Return [X, Y] of the center of cell containing provided text 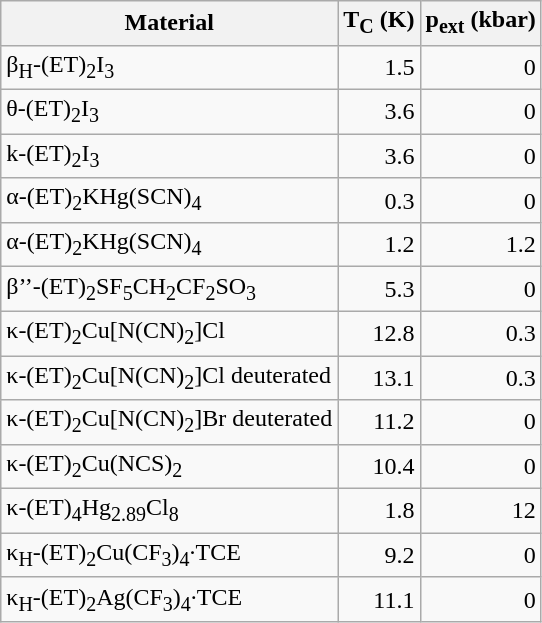
5.3 [379, 289]
κ-(ET)4Hg2.89Cl8 [170, 511]
k-(ET)2I3 [170, 156]
θ-(ET)2I3 [170, 111]
κH-(ET)2Ag(CF3)4·TCE [170, 599]
β’’-(ET)2SF5CH2CF2SO3 [170, 289]
κ-(ET)2Cu[N(CN)2]Cl deuterated [170, 378]
11.2 [379, 422]
10.4 [379, 466]
pext (kbar) [480, 23]
12.8 [379, 333]
9.2 [379, 555]
κ-(ET)2Cu[N(CN)2]Br deuterated [170, 422]
κ-(ET)2Cu[N(CN)2]Cl [170, 333]
11.1 [379, 599]
κH-(ET)2Cu(CF3)4·TCE [170, 555]
βH-(ET)2I3 [170, 67]
12 [480, 511]
13.1 [379, 378]
Material [170, 23]
κ-(ET)2Cu(NCS)2 [170, 466]
1.8 [379, 511]
1.5 [379, 67]
TC (K) [379, 23]
